Scan for the cell matching the given text and deliver its [X, Y] coordinate at center. 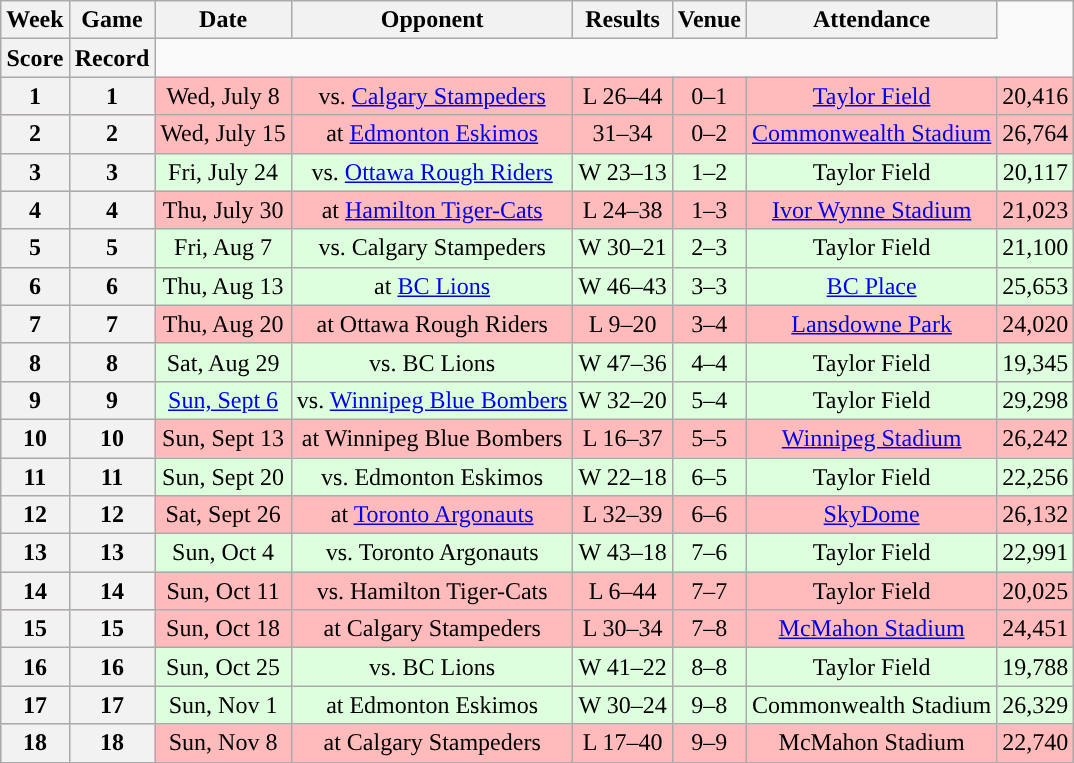
9–8 [709, 705]
8–8 [709, 667]
Sun, Sept 13 [223, 438]
L 9–20 [622, 324]
W 32–20 [622, 400]
Sat, Sept 26 [223, 515]
26,329 [1036, 705]
Thu, July 30 [223, 210]
W 46–43 [622, 286]
Fri, July 24 [223, 172]
3–4 [709, 324]
1–2 [709, 172]
7–7 [709, 591]
vs. Toronto Argonauts [432, 553]
Sun, Sept 6 [223, 400]
vs. Hamilton Tiger-Cats [432, 591]
at Toronto Argonauts [432, 515]
Attendance [871, 20]
29,298 [1036, 400]
9–9 [709, 743]
at Ottawa Rough Riders [432, 324]
31–34 [622, 134]
L 24–38 [622, 210]
L 30–34 [622, 629]
L 17–40 [622, 743]
5–4 [709, 400]
25,653 [1036, 286]
0–1 [709, 96]
22,256 [1036, 477]
Winnipeg Stadium [871, 438]
Sun, Nov 8 [223, 743]
W 23–13 [622, 172]
7–6 [709, 553]
Score [35, 58]
7–8 [709, 629]
Opponent [432, 20]
21,100 [1036, 248]
Sun, Sept 20 [223, 477]
26,764 [1036, 134]
vs. Ottawa Rough Riders [432, 172]
Wed, July 15 [223, 134]
W 22–18 [622, 477]
20,416 [1036, 96]
W 41–22 [622, 667]
Sun, Nov 1 [223, 705]
Sat, Aug 29 [223, 362]
20,117 [1036, 172]
Record [112, 58]
22,740 [1036, 743]
1–3 [709, 210]
2–3 [709, 248]
Wed, July 8 [223, 96]
W 43–18 [622, 553]
Game [112, 20]
6–5 [709, 477]
Fri, Aug 7 [223, 248]
Ivor Wynne Stadium [871, 210]
Sun, Oct 25 [223, 667]
Sun, Oct 11 [223, 591]
24,451 [1036, 629]
26,242 [1036, 438]
vs. Winnipeg Blue Bombers [432, 400]
W 47–36 [622, 362]
Sun, Oct 18 [223, 629]
L 32–39 [622, 515]
0–2 [709, 134]
at Hamilton Tiger-Cats [432, 210]
4–4 [709, 362]
19,345 [1036, 362]
20,025 [1036, 591]
L 6–44 [622, 591]
6–6 [709, 515]
Venue [709, 20]
at BC Lions [432, 286]
21,023 [1036, 210]
Results [622, 20]
BC Place [871, 286]
5–5 [709, 438]
SkyDome [871, 515]
Week [35, 20]
22,991 [1036, 553]
W 30–21 [622, 248]
3–3 [709, 286]
vs. Edmonton Eskimos [432, 477]
24,020 [1036, 324]
L 16–37 [622, 438]
19,788 [1036, 667]
W 30–24 [622, 705]
Date [223, 20]
L 26–44 [622, 96]
at Winnipeg Blue Bombers [432, 438]
Thu, Aug 20 [223, 324]
Lansdowne Park [871, 324]
26,132 [1036, 515]
Sun, Oct 4 [223, 553]
Thu, Aug 13 [223, 286]
